Return the (x, y) coordinate for the center point of the cell that contains the specified text.  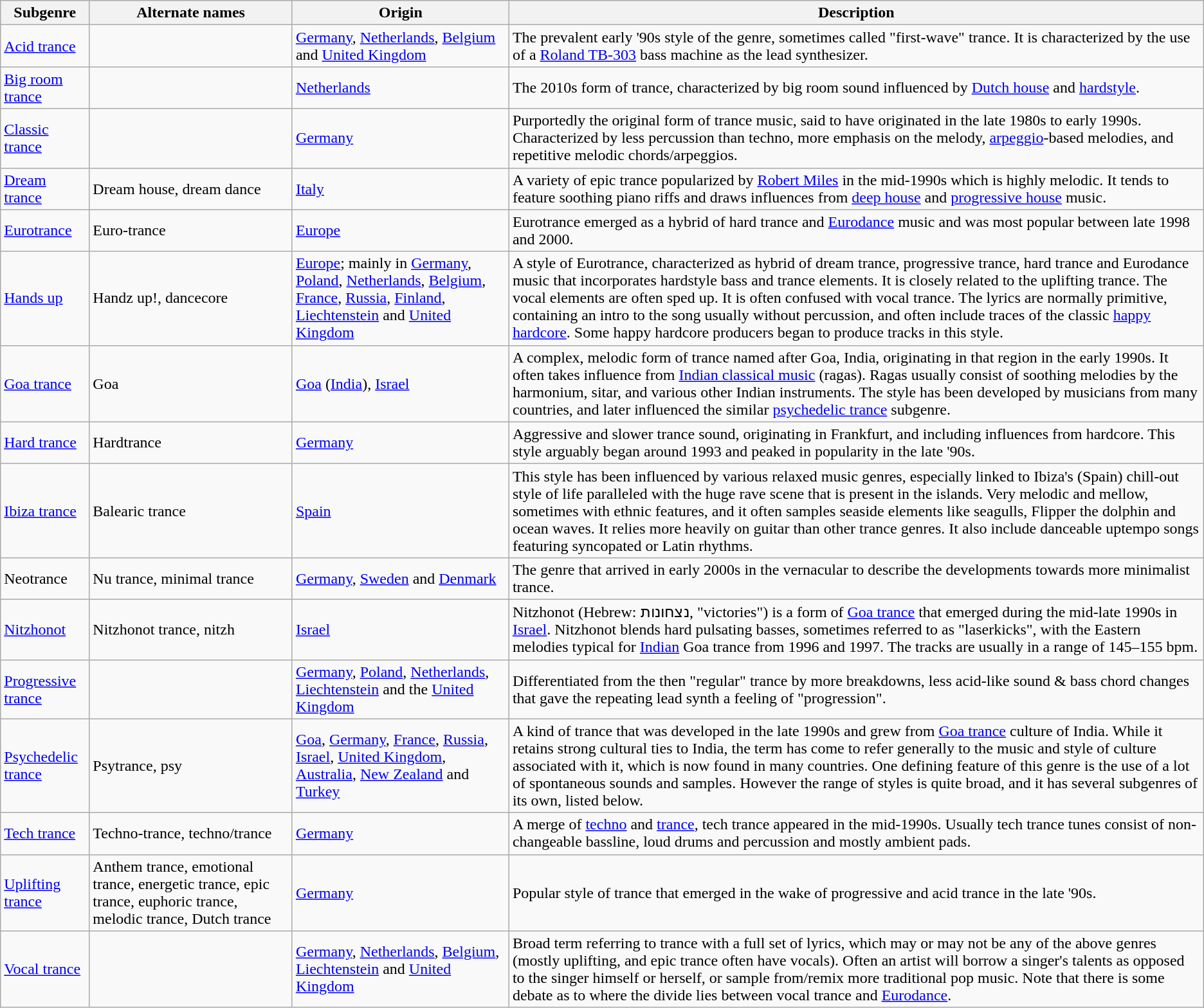
Progressive trance (45, 689)
Goa (191, 383)
Classic trance (45, 138)
Psytrance, psy (191, 766)
Europe; mainly in Germany, Poland, Netherlands, Belgium, France, Russia, Finland, Liechtenstein and United Kingdom (400, 298)
Big room trance (45, 87)
Popular style of trance that emerged in the wake of progressive and acid trance in the late '90s. (856, 892)
Subgenre (45, 13)
Acid trance (45, 46)
Netherlands (400, 87)
Nitzhonot (45, 629)
Anthem trance, emotional trance, energetic trance, epic trance, euphoric trance, melodic trance, Dutch trance (191, 892)
Hardtrance (191, 442)
The genre that arrived in early 2000s in the vernacular to describe the developments towards more minimalist trance. (856, 579)
Germany, Sweden and Denmark (400, 579)
Eurotrance emerged as a hybrid of hard trance and Eurodance music and was most popular between late 1998 and 2000. (856, 230)
Hands up (45, 298)
Dream trance (45, 189)
Spain (400, 510)
Nitzhonot trance, nitzh (191, 629)
Uplifting trance (45, 892)
Goa, Germany, France, Russia, Israel, United Kingdom, Australia, New Zealand and Turkey (400, 766)
Vocal trance (45, 969)
Nu trance, minimal trance (191, 579)
Handz up!, dancecore (191, 298)
Origin (400, 13)
Italy (400, 189)
Techno-trance, techno/trance (191, 833)
Ibiza trance (45, 510)
Goa trance (45, 383)
Tech trance (45, 833)
Euro-trance (191, 230)
Germany, Netherlands, Belgium, Liechtenstein and United Kingdom (400, 969)
Hard trance (45, 442)
Israel (400, 629)
Psychedelic trance (45, 766)
Description (856, 13)
Neotrance (45, 579)
The 2010s form of trance, characterized by big room sound influenced by Dutch house and hardstyle. (856, 87)
Alternate names (191, 13)
Europe (400, 230)
Balearic trance (191, 510)
Germany, Netherlands, Belgium and United Kingdom (400, 46)
Dream house, dream dance (191, 189)
Goa (India), Israel (400, 383)
Eurotrance (45, 230)
Germany, Poland, Netherlands, Liechtenstein and the United Kingdom (400, 689)
